Determine the [x, y] coordinate at the center of the cell enclosing the given text.  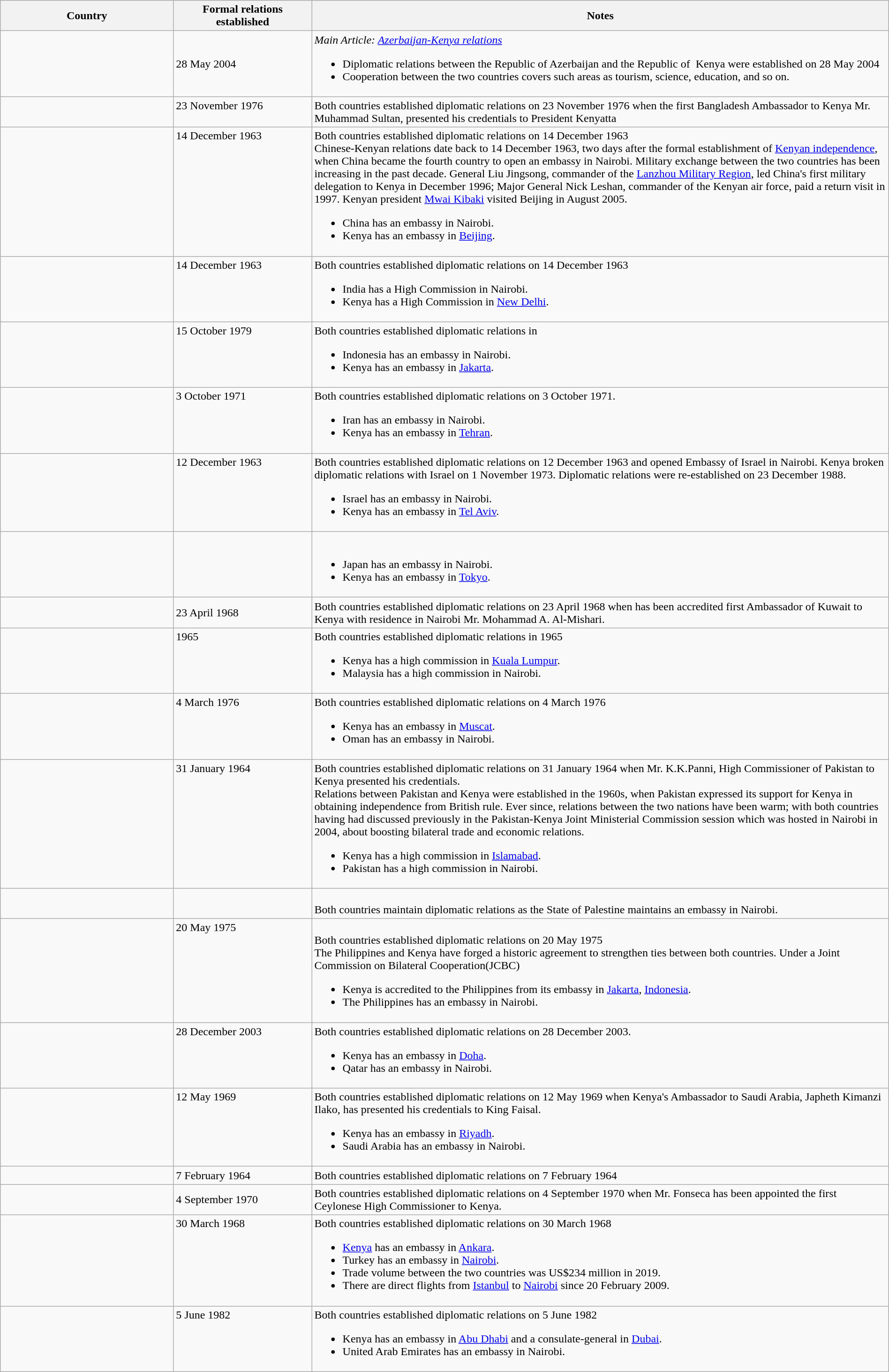
23 April 1968 [243, 613]
28 May 2004 [243, 64]
Japan has an embassy in Nairobi.Kenya has an embassy in Tokyo. [600, 564]
15 October 1979 [243, 355]
4 September 1970 [243, 1200]
Both countries established diplomatic relations on 4 March 1976Kenya has an embassy in Muscat.Oman has an embassy in Nairobi. [600, 726]
Both countries established diplomatic relations on 7 February 1964 [600, 1175]
30 March 1968 [243, 1260]
3 October 1971 [243, 420]
1965 [243, 660]
Both countries established diplomatic relations in Indonesia has an embassy in Nairobi.Kenya has an embassy in Jakarta. [600, 355]
Both countries established diplomatic relations on 28 December 2003.Kenya has an embassy in Doha.Qatar has an embassy in Nairobi. [600, 1055]
Formal relations established [243, 16]
Both countries established diplomatic relations in 1965Kenya has a high commission in Kuala Lumpur.Malaysia has a high commission in Nairobi. [600, 660]
4 March 1976 [243, 726]
Notes [600, 16]
Country [87, 16]
Both countries established diplomatic relations on 3 October 1971.Iran has an embassy in Nairobi.Kenya has an embassy in Tehran. [600, 420]
31 January 1964 [243, 824]
12 May 1969 [243, 1128]
28 December 2003 [243, 1055]
5 June 1982 [243, 1339]
12 December 1963 [243, 493]
Both countries maintain diplomatic relations as the State of Palestine maintains an embassy in Nairobi. [600, 903]
23 November 1976 [243, 112]
20 May 1975 [243, 971]
7 February 1964 [243, 1175]
Both countries established diplomatic relations on 14 December 1963India has a High Commission in Nairobi.Kenya has a High Commission in New Delhi. [600, 289]
